Return the [x, y] coordinate for the center point of the cell that contains the specified text.  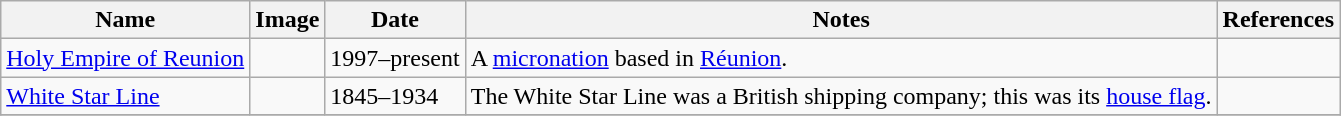
Image [288, 20]
Date [395, 20]
Name [126, 20]
White Star Line [126, 96]
Notes [841, 20]
References [1278, 20]
Holy Empire of Reunion [126, 58]
A micronation based in Réunion. [841, 58]
The White Star Line was a British shipping company; this was its house flag. [841, 96]
1845–1934 [395, 96]
1997–present [395, 58]
